Find where the given text appears and provide that cell's center as (x, y) coordinate. 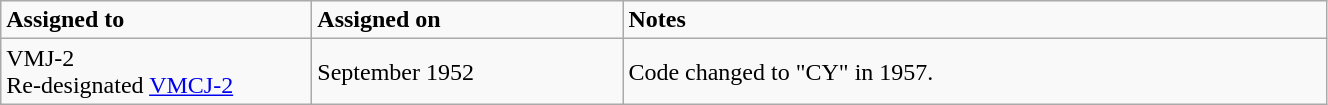
VMJ-2Re-designated VMCJ-2 (156, 72)
Assigned to (156, 20)
Code changed to "CY" in 1957. (975, 72)
Notes (975, 20)
September 1952 (468, 72)
Assigned on (468, 20)
